Return (X, Y) of the center of cell containing provided text 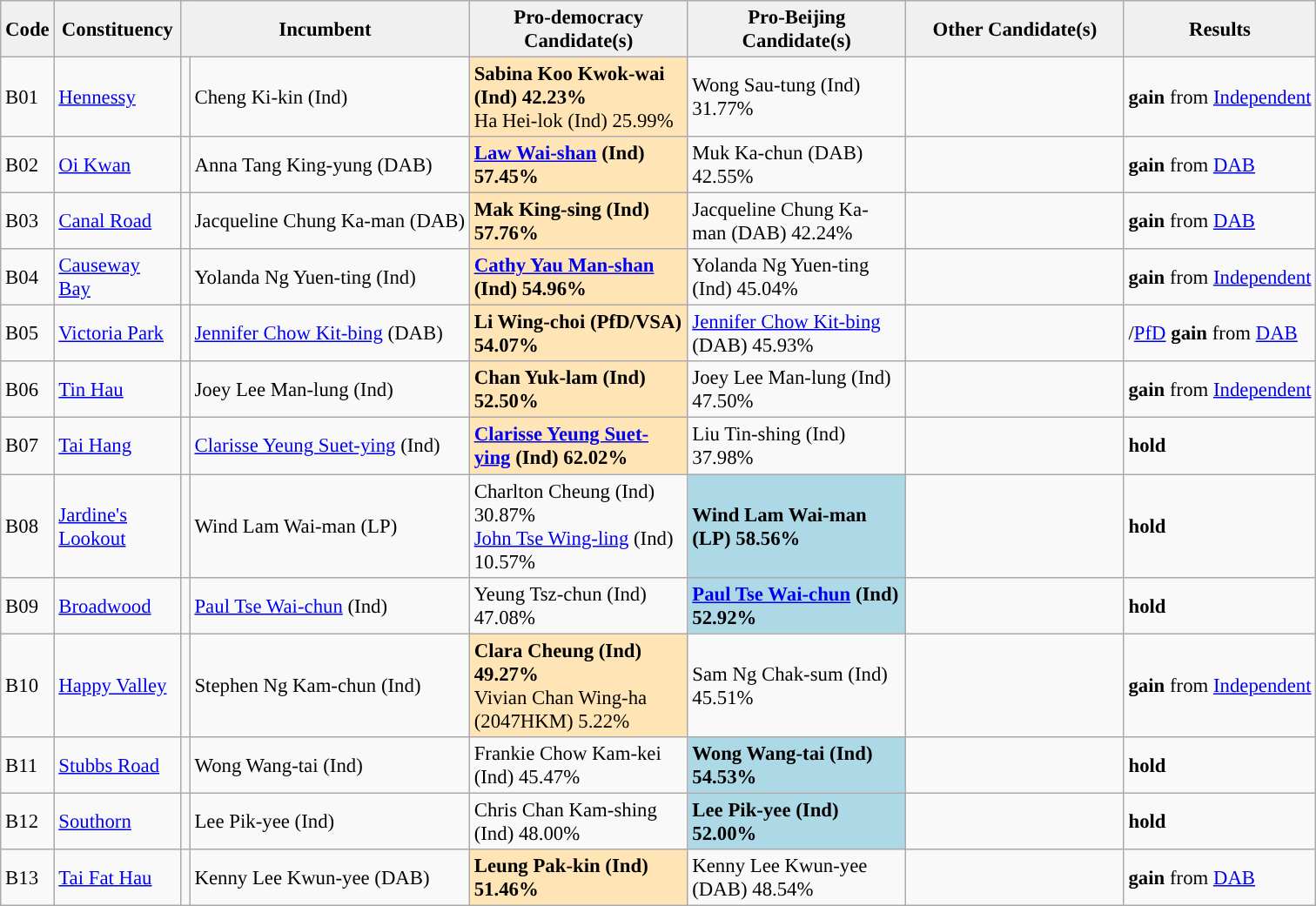
B13 (28, 877)
Paul Tse Wai-chun (Ind) 52.92% (797, 606)
Anna Tang King-yung (DAB) (329, 165)
Frankie Chow Kam-kei (Ind) 45.47% (578, 764)
Victoria Park (117, 334)
Charlton Cheung (Ind) 30.87%John Tse Wing-ling (Ind) 10.57% (578, 526)
Southorn (117, 822)
Muk Ka-chun (DAB) 42.55% (797, 165)
Stephen Ng Kam-chun (Ind) (329, 686)
Broadwood (117, 606)
Stubbs Road (117, 764)
Yolanda Ng Yuen-ting (Ind) 45.04% (797, 277)
Constituency (117, 30)
Tai Fat Hau (117, 877)
B08 (28, 526)
B02 (28, 165)
Oi Kwan (117, 165)
Clarisse Yeung Suet-ying (Ind) 62.02% (578, 446)
B03 (28, 221)
Wind Lam Wai-man (LP) (329, 526)
Pro-Beijing Candidate(s) (797, 30)
Li Wing-choi (PfD/VSA) 54.07% (578, 334)
Code (28, 30)
Kenny Lee Kwun-yee (DAB) 48.54% (797, 877)
Chris Chan Kam-shing (Ind) 48.00% (578, 822)
Incumbent (326, 30)
Wong Wang-tai (Ind) 54.53% (797, 764)
B01 (28, 97)
Jennifer Chow Kit-bing (DAB) (329, 334)
B07 (28, 446)
Happy Valley (117, 686)
Joey Lee Man-lung (Ind) 47.50% (797, 390)
Tai Hang (117, 446)
Jardine's Lookout (117, 526)
Jennifer Chow Kit-bing (DAB) 45.93% (797, 334)
Wong Sau-tung (Ind) 31.77% (797, 97)
Joey Lee Man-lung (Ind) (329, 390)
Lee Pik-yee (Ind) 52.00% (797, 822)
Clarisse Yeung Suet-ying (Ind) (329, 446)
Hennessy (117, 97)
Liu Tin-shing (Ind) 37.98% (797, 446)
Other Candidate(s) (1015, 30)
B05 (28, 334)
Tin Hau (117, 390)
/PfD gain from DAB (1220, 334)
Jacqueline Chung Ka-man (DAB) 42.24% (797, 221)
Sabina Koo Kwok-wai (Ind) 42.23% Ha Hei-lok (Ind) 25.99% (578, 97)
B04 (28, 277)
Sam Ng Chak-sum (Ind) 45.51% (797, 686)
B06 (28, 390)
Results (1220, 30)
Jacqueline Chung Ka-man (DAB) (329, 221)
Chan Yuk-lam (Ind) 52.50% (578, 390)
Mak King-sing (Ind) 57.76% (578, 221)
B09 (28, 606)
Wind Lam Wai-man (LP) 58.56% (797, 526)
Wong Wang-tai (Ind) (329, 764)
Causeway Bay (117, 277)
Clara Cheung (Ind) 49.27%Vivian Chan Wing-ha (2047HKM) 5.22% (578, 686)
Cheng Ki-kin (Ind) (329, 97)
Canal Road (117, 221)
Pro-democracy Candidate(s) (578, 30)
Kenny Lee Kwun-yee (DAB) (329, 877)
B10 (28, 686)
Paul Tse Wai-chun (Ind) (329, 606)
B12 (28, 822)
Yeung Tsz-chun (Ind) 47.08% (578, 606)
B11 (28, 764)
Law Wai-shan (Ind) 57.45% (578, 165)
Lee Pik-yee (Ind) (329, 822)
Cathy Yau Man-shan (Ind) 54.96% (578, 277)
Yolanda Ng Yuen-ting (Ind) (329, 277)
Leung Pak-kin (Ind) 51.46% (578, 877)
